Search for the cell housing the specified text and yield its (x, y) center coordinate. 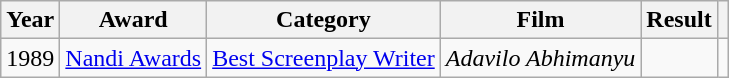
Result (679, 20)
Adavilo Abhimanyu (540, 58)
Best Screenplay Writer (324, 58)
1989 (30, 58)
Category (324, 20)
Award (134, 20)
Year (30, 20)
Nandi Awards (134, 58)
Film (540, 20)
